Determine the (x, y) coordinate at the center of the cell enclosing the given text.  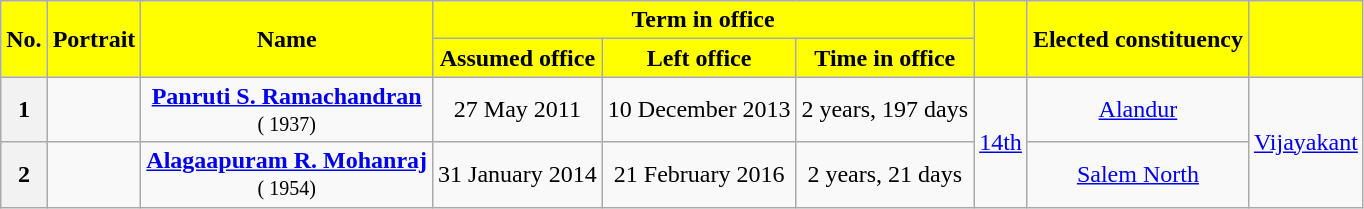
Assumed office (518, 58)
2 (24, 174)
Alandur (1138, 110)
Term in office (704, 20)
Salem North (1138, 174)
Panruti S. Ramachandran( 1937) (287, 110)
No. (24, 39)
27 May 2011 (518, 110)
Portrait (94, 39)
10 December 2013 (699, 110)
Time in office (885, 58)
Name (287, 39)
2 years, 21 days (885, 174)
Alagaapuram R. Mohanraj( 1954) (287, 174)
2 years, 197 days (885, 110)
Left office (699, 58)
1 (24, 110)
Vijayakant (1306, 142)
31 January 2014 (518, 174)
21 February 2016 (699, 174)
Elected constituency (1138, 39)
14th (1001, 142)
